Return (x, y) of the center of cell containing provided text 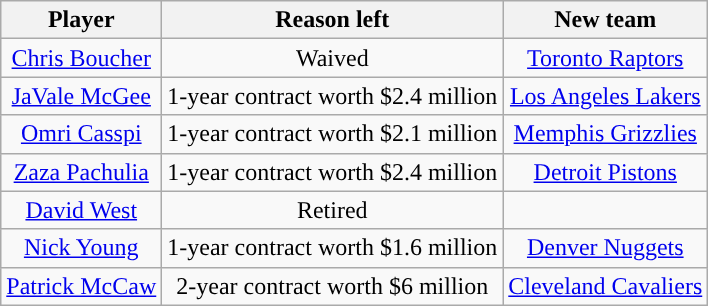
Retired (332, 210)
Nick Young (82, 248)
1-year contract worth $2.1 million (332, 134)
Memphis Grizzlies (606, 134)
Cleveland Cavaliers (606, 286)
Player (82, 20)
Waived (332, 58)
Toronto Raptors (606, 58)
Reason left (332, 20)
2-year contract worth $6 million (332, 286)
1-year contract worth $1.6 million (332, 248)
New team (606, 20)
Omri Casspi (82, 134)
Los Angeles Lakers (606, 96)
Zaza Pachulia (82, 172)
JaVale McGee (82, 96)
Denver Nuggets (606, 248)
Chris Boucher (82, 58)
David West (82, 210)
Patrick McCaw (82, 286)
Detroit Pistons (606, 172)
